Find where the given text appears and provide that cell's center as (x, y) coordinate. 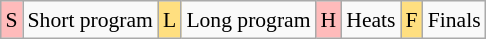
S (11, 20)
Short program (90, 20)
Long program (248, 20)
F (412, 20)
L (170, 20)
H (329, 20)
Heats (370, 20)
Finals (454, 20)
